Provide the (X, Y) coordinate of the cell's center where the given text is located.  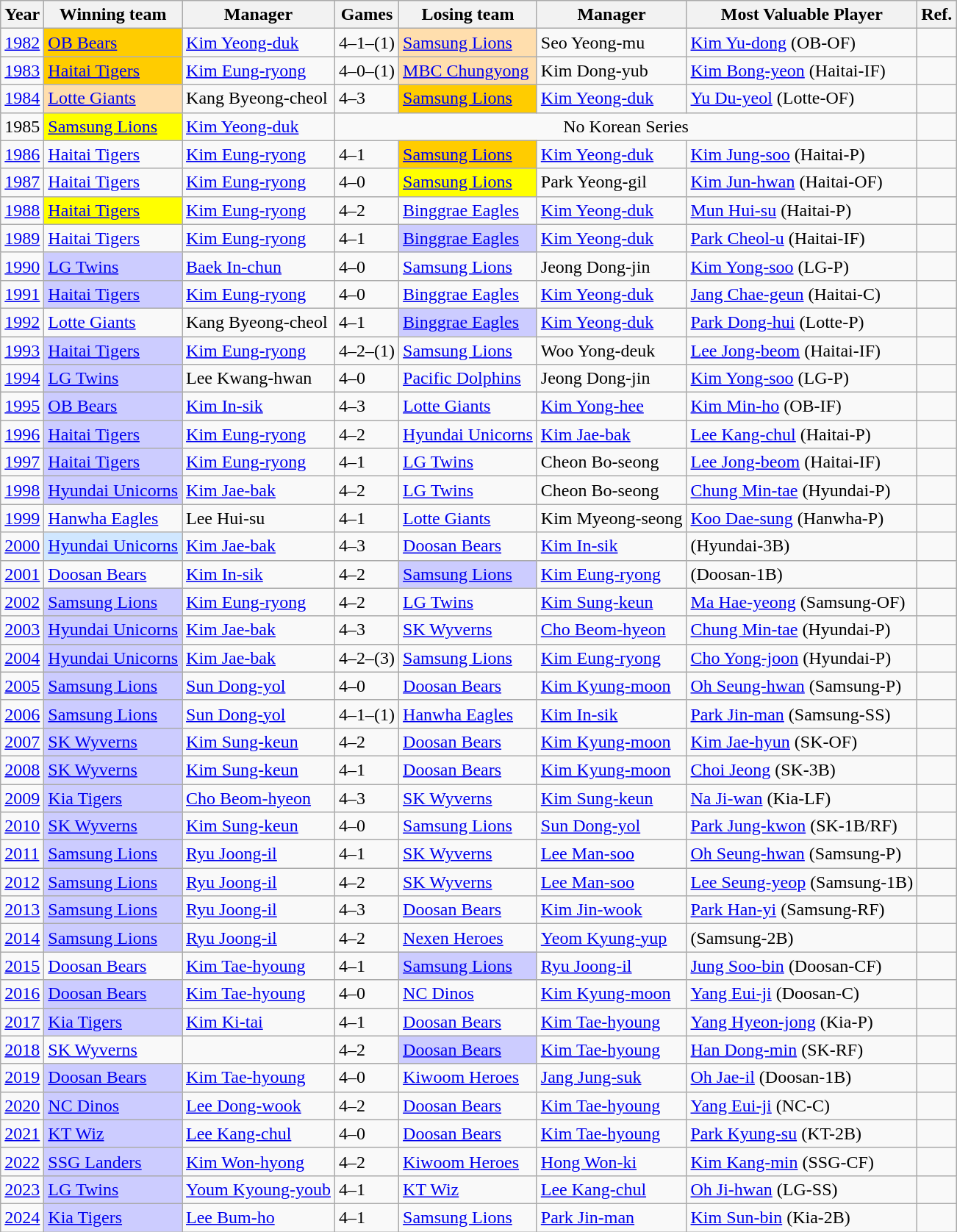
1987 (22, 182)
Park Kyung-su (KT-2B) (802, 1133)
Hong Won-ki (612, 1161)
Park Yeong-gil (612, 182)
Park Jin-man (Samsung-SS) (802, 714)
2016 (22, 994)
2022 (22, 1161)
2003 (22, 630)
2013 (22, 910)
Kim Jun-hwan (Haitai-OF) (802, 182)
2011 (22, 854)
Kim Sun-bin (Kia-2B) (802, 1217)
No Korean Series (626, 126)
Kim Yu-dong (OB-OF) (802, 43)
Youm Kyoung-youb (259, 1189)
2001 (22, 574)
2018 (22, 1050)
2008 (22, 770)
2004 (22, 658)
1992 (22, 322)
Mun Hui-su (Haitai-P) (802, 210)
Lee Kwang-hwan (259, 379)
Nexen Heroes (468, 938)
Ma Hae-yeong (Samsung-OF) (802, 602)
Jang Chae-geun (Haitai-C) (802, 294)
1982 (22, 43)
Year (22, 15)
Kim Myeong-seong (612, 518)
1984 (22, 99)
Jung Soo-bin (Doosan-CF) (802, 966)
MBC Chungyong (468, 71)
4–2–(1) (368, 351)
Lee Dong-wook (259, 1106)
Kim Dong-yub (612, 71)
1996 (22, 434)
2012 (22, 882)
Kim Ki-tai (259, 1022)
(Doosan-1B) (802, 574)
2024 (22, 1217)
Han Dong-min (SK-RF) (802, 1050)
1983 (22, 71)
1985 (22, 126)
2014 (22, 938)
Kim Kang-min (SSG-CF) (802, 1161)
Yeom Kyung-yup (612, 938)
Jang Jung-suk (612, 1078)
Most Valuable Player (802, 15)
Baek In-chun (259, 266)
2010 (22, 826)
Park Cheol-u (Haitai-IF) (802, 238)
2000 (22, 546)
Na Ji-wan (Kia-LF) (802, 798)
Park Han-yi (Samsung-RF) (802, 910)
Woo Yong-deuk (612, 351)
SSG Landers (113, 1161)
1997 (22, 462)
Cho Yong-joon (Hyundai-P) (802, 658)
Park Jin-man (612, 1217)
Winning team (113, 15)
1990 (22, 266)
Losing team (468, 15)
1995 (22, 407)
(Hyundai-3B) (802, 546)
Yang Eui-ji (NC-C) (802, 1106)
Lee Bum-ho (259, 1217)
Kim Bong-yeon (Haitai-IF) (802, 71)
Lee Hui-su (259, 518)
Oh Jae-il (Doosan-1B) (802, 1078)
Lee Seung-yeop (Samsung-1B) (802, 882)
1991 (22, 294)
2006 (22, 714)
Yang Eui-ji (Doosan-C) (802, 994)
Ref. (936, 15)
(Samsung-2B) (802, 938)
1998 (22, 490)
1999 (22, 518)
2015 (22, 966)
Kim Yong-hee (612, 407)
Kim Jin-wook (612, 910)
2017 (22, 1022)
Park Jung-kwon (SK-1B/RF) (802, 826)
1988 (22, 210)
Lee Kang-chul (Haitai-P) (802, 434)
1986 (22, 154)
Kim Jung-soo (Haitai-P) (802, 154)
Park Dong-hui (Lotte-P) (802, 322)
2020 (22, 1106)
2021 (22, 1133)
4–2–(3) (368, 658)
1989 (22, 238)
Choi Jeong (SK-3B) (802, 770)
1993 (22, 351)
Yu Du-yeol (Lotte-OF) (802, 99)
2009 (22, 798)
Yang Hyeon-jong (Kia-P) (802, 1022)
2007 (22, 742)
Kim Jae-hyun (SK-OF) (802, 742)
Koo Dae-sung (Hanwha-P) (802, 518)
Oh Ji-hwan (LG-SS) (802, 1189)
2005 (22, 686)
4–0–(1) (368, 71)
2019 (22, 1078)
Seo Yeong-mu (612, 43)
Games (368, 15)
Kim Won-hyong (259, 1161)
Kim Min-ho (OB-IF) (802, 407)
2002 (22, 602)
1994 (22, 379)
Pacific Dolphins (468, 379)
2023 (22, 1189)
